Search for the cell housing the specified text and yield its [x, y] center coordinate. 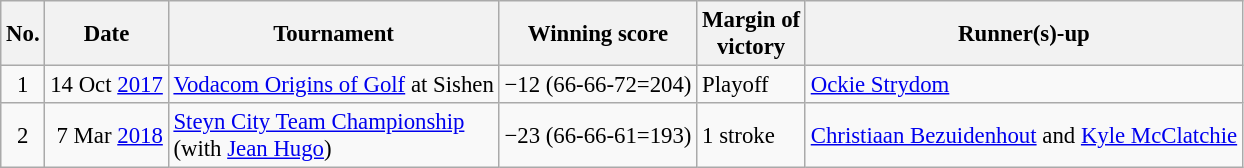
1 [23, 85]
Date [106, 34]
Vodacom Origins of Golf at Sishen [334, 85]
2 [23, 136]
No. [23, 34]
Runner(s)-up [1024, 34]
Playoff [752, 85]
−23 (66-66-61=193) [598, 136]
Christiaan Bezuidenhout and Kyle McClatchie [1024, 136]
Winning score [598, 34]
1 stroke [752, 136]
Steyn City Team Championship(with Jean Hugo) [334, 136]
7 Mar 2018 [106, 136]
Margin ofvictory [752, 34]
Tournament [334, 34]
14 Oct 2017 [106, 85]
−12 (66-66-72=204) [598, 85]
Ockie Strydom [1024, 85]
